Locate the cell with the specified text and output its [X, Y] center coordinate. 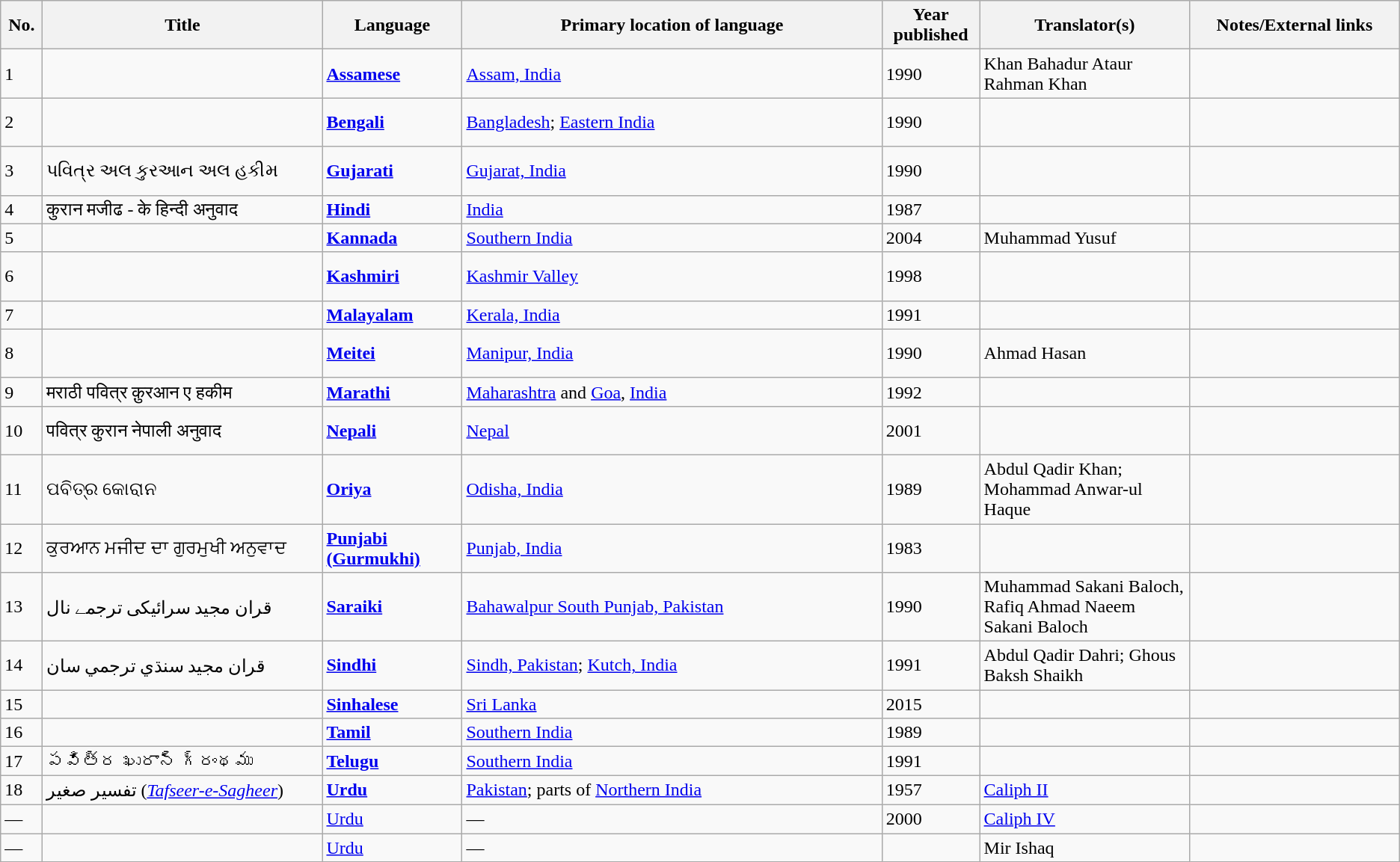
Pakistan; parts of Northern India [672, 790]
10 [22, 431]
Notes/External links [1295, 25]
Saraiki [392, 607]
7 [22, 315]
Gujarat, India [672, 170]
Bangladesh; Eastern India [672, 123]
Title [182, 25]
1983 [930, 547]
Abdul Qadir Khan; Mohammad Anwar-ul Haque [1084, 489]
Abdul Qadir Dahri; Ghous Baksh Shaikh [1084, 665]
16 [22, 733]
11 [22, 489]
Kashmir Valley [672, 277]
12 [22, 547]
Language [392, 25]
2001 [930, 431]
14 [22, 665]
No. [22, 25]
कुरान मजीढ - के हिन्दी अनुवाद [182, 209]
Assamese [392, 73]
8 [22, 353]
मराठी पवित्र क़ुरआन ए हकीम [182, 392]
15 [22, 704]
Malayalam [392, 315]
Kannada [392, 238]
Sindh, Pakistan; Kutch, India [672, 665]
Khan Bahadur Ataur Rahman Khan [1084, 73]
Muhammad Sakani Baloch, Rafiq Ahmad Naeem Sakani Baloch [1084, 607]
1957 [930, 790]
Nepal [672, 431]
પવિત્ર અલ કુરઆન અલ હકીમ [182, 170]
Oriya [392, 489]
ପବିତ୍ର କୋରାନ [182, 489]
Sri Lanka [672, 704]
4 [22, 209]
قران مجید سرائیکی ترجمے نال [182, 607]
9 [22, 392]
13 [22, 607]
Muhammad Yusuf [1084, 238]
18 [22, 790]
Odisha, India [672, 489]
Mir Ishaq [1084, 847]
1987 [930, 209]
Meitei [392, 353]
2004 [930, 238]
Maharashtra and Goa, India [672, 392]
Tamil [392, 733]
ਕੁਰਆਨ ਮਜੀਦ ਦਾ ਗੁਰਮੁਖੀ ਅਨੁਵਾਦ [182, 547]
Kerala, India [672, 315]
2000 [930, 819]
3 [22, 170]
Kashmiri [392, 277]
1 [22, 73]
Bahawalpur South Punjab, Pakistan [672, 607]
Year published [930, 25]
Caliph II [1084, 790]
పవిత్ర ఖురాన్ గ్రంథము [182, 761]
17 [22, 761]
Translator(s) [1084, 25]
5 [22, 238]
Manipur, India [672, 353]
Bengali [392, 123]
1998 [930, 277]
Gujarati [392, 170]
पवित्र कुरान नेपाली अनुवाद [182, 431]
2 [22, 123]
Punjabi (Gurmukhi) [392, 547]
Sinhalese [392, 704]
قران مجید سنڌي ترجمي سان [182, 665]
Nepali [392, 431]
Primary location of language [672, 25]
Telugu [392, 761]
Assam, India [672, 73]
Punjab, India [672, 547]
Marathi [392, 392]
India [672, 209]
Caliph IV [1084, 819]
Ahmad Hasan [1084, 353]
1992 [930, 392]
6 [22, 277]
Hindi [392, 209]
تفسیر صغیر (Tafseer-e-Sagheer) [182, 790]
Sindhi [392, 665]
2015 [930, 704]
